Pinpoint the cell where the given text exists, returning its [X, Y] midpoint coordinate. 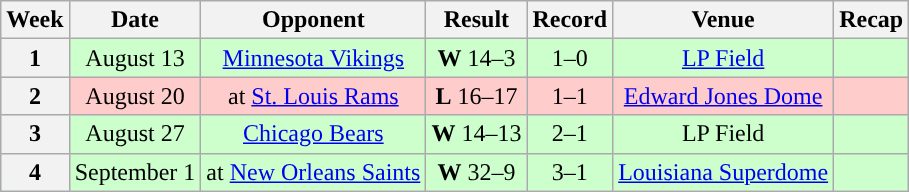
Week [35, 20]
2–1 [570, 134]
Edward Jones Dome [724, 96]
4 [35, 172]
3–1 [570, 172]
W 32–9 [476, 172]
Chicago Bears [314, 134]
Opponent [314, 20]
1–0 [570, 58]
Recap [872, 20]
August 27 [135, 134]
Venue [724, 20]
Date [135, 20]
1 [35, 58]
1–1 [570, 96]
at St. Louis Rams [314, 96]
Louisiana Superdome [724, 172]
2 [35, 96]
3 [35, 134]
August 20 [135, 96]
Record [570, 20]
September 1 [135, 172]
W 14–13 [476, 134]
Result [476, 20]
August 13 [135, 58]
L 16–17 [476, 96]
at New Orleans Saints [314, 172]
Minnesota Vikings [314, 58]
W 14–3 [476, 58]
